Output the [X, Y] coordinate of the center of the cell containing the given text.  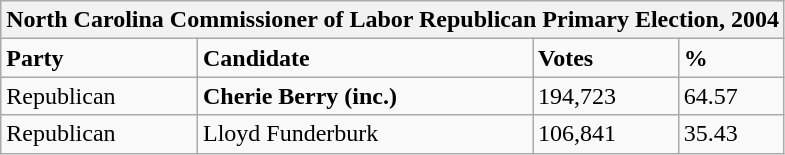
North Carolina Commissioner of Labor Republican Primary Election, 2004 [393, 20]
% [731, 58]
64.57 [731, 96]
Candidate [364, 58]
35.43 [731, 134]
Party [100, 58]
Lloyd Funderburk [364, 134]
Votes [606, 58]
194,723 [606, 96]
106,841 [606, 134]
Cherie Berry (inc.) [364, 96]
